Identify which cell holds the provided text, then report its [x, y] central coordinate. 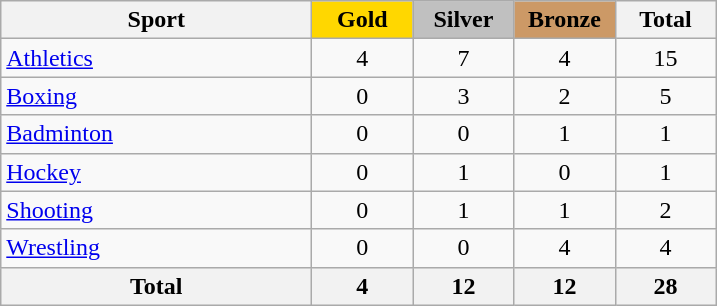
15 [666, 58]
28 [666, 286]
Wrestling [156, 248]
Silver [464, 20]
3 [464, 96]
5 [666, 96]
Badminton [156, 134]
Sport [156, 20]
Hockey [156, 172]
Boxing [156, 96]
Shooting [156, 210]
Athletics [156, 58]
Bronze [564, 20]
7 [464, 58]
Gold [362, 20]
